Locate the cell with the specified text and output its (x, y) center coordinate. 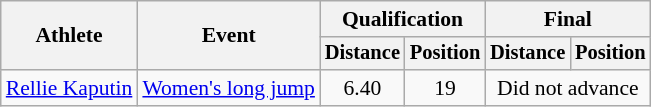
Event (228, 36)
Athlete (70, 36)
Rellie Kaputin (70, 88)
Did not advance (568, 88)
Qualification (402, 19)
Women's long jump (228, 88)
6.40 (362, 88)
Final (568, 19)
19 (445, 88)
